Pinpoint the cell where the given text exists, returning its [X, Y] midpoint coordinate. 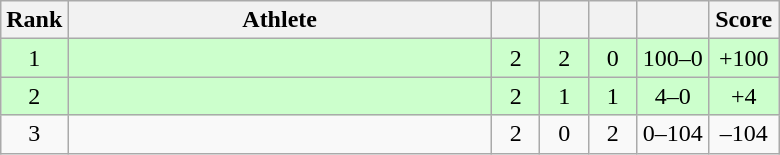
Rank [34, 20]
Score [744, 20]
–104 [744, 134]
100–0 [672, 58]
0–104 [672, 134]
+100 [744, 58]
4–0 [672, 96]
+4 [744, 96]
Athlete [280, 20]
3 [34, 134]
